Provide the [x, y] coordinate of the cell's center where the given text is located.  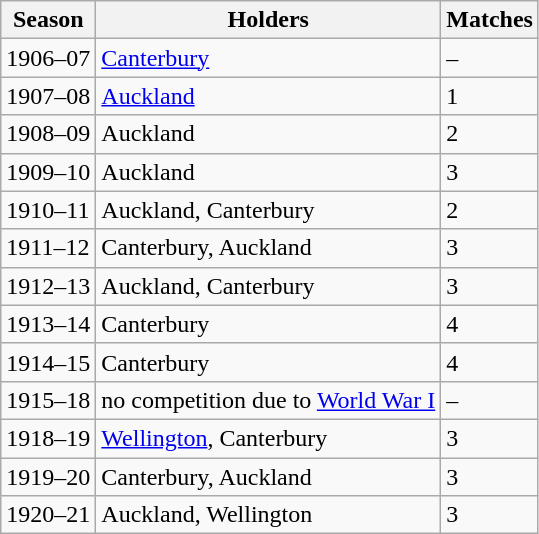
1908–09 [48, 134]
1915–18 [48, 400]
Auckland, Wellington [268, 515]
1920–21 [48, 515]
Wellington, Canterbury [268, 438]
1914–15 [48, 362]
Season [48, 20]
1906–07 [48, 58]
Holders [268, 20]
1909–10 [48, 172]
1918–19 [48, 438]
1912–13 [48, 286]
1910–11 [48, 210]
Matches [490, 20]
1919–20 [48, 477]
1 [490, 96]
1907–08 [48, 96]
1913–14 [48, 324]
1911–12 [48, 248]
no competition due to World War I [268, 400]
